Determine the (x, y) coordinate at the center of the cell enclosing the given text.  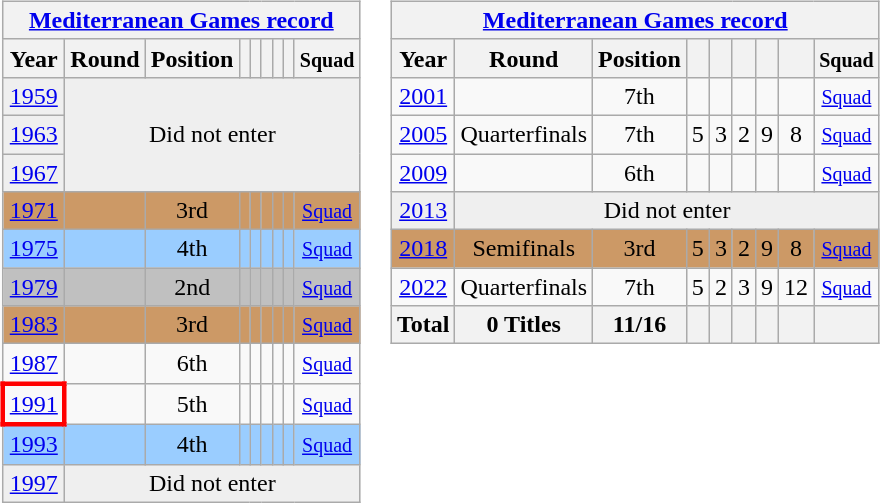
2018 (423, 249)
Total (423, 325)
1983 (34, 325)
1979 (34, 287)
0 Titles (524, 325)
2009 (423, 173)
1997 (34, 483)
1975 (34, 249)
1959 (34, 96)
1991 (34, 404)
1963 (34, 134)
1971 (34, 211)
11/16 (640, 325)
Semifinals (524, 249)
1967 (34, 173)
2022 (423, 287)
5th (192, 404)
1987 (34, 364)
2005 (423, 134)
1993 (34, 444)
2013 (423, 211)
2001 (423, 96)
12 (796, 287)
2nd (192, 287)
